Search for the cell housing the specified text and yield its (X, Y) center coordinate. 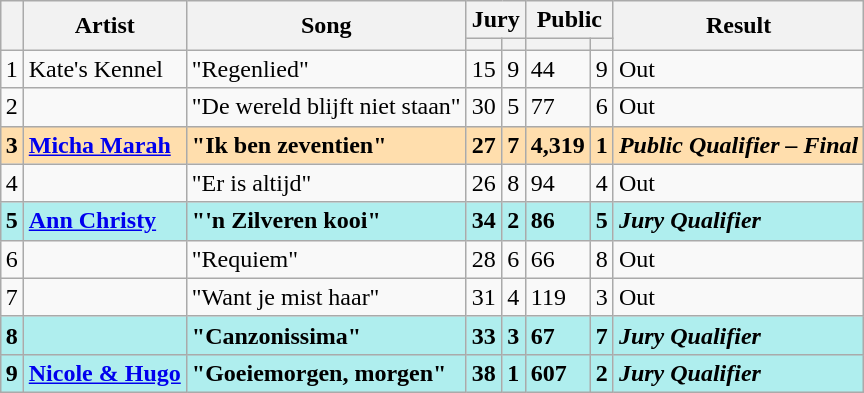
26 (484, 183)
77 (558, 107)
Artist (104, 26)
33 (484, 335)
Public Qualifier – Final (738, 145)
"Want je mist haar" (326, 297)
27 (484, 145)
"'n Zilveren kooi" (326, 221)
31 (484, 297)
"Er is altijd" (326, 183)
67 (558, 335)
30 (484, 107)
28 (484, 259)
Jury (496, 20)
"Requiem" (326, 259)
86 (558, 221)
119 (558, 297)
34 (484, 221)
"Regenlied" (326, 69)
44 (558, 69)
"De wereld blijft niet staan" (326, 107)
"Canzonissima" (326, 335)
4,319 (558, 145)
Micha Marah (104, 145)
Result (738, 26)
Song (326, 26)
94 (558, 183)
"Goeiemorgen, morgen" (326, 373)
607 (558, 373)
38 (484, 373)
66 (558, 259)
Nicole & Hugo (104, 373)
Kate's Kennel (104, 69)
Ann Christy (104, 221)
"Ik ben zeventien" (326, 145)
15 (484, 69)
Public (569, 20)
